Locate the cell with the specified text and output its (X, Y) center coordinate. 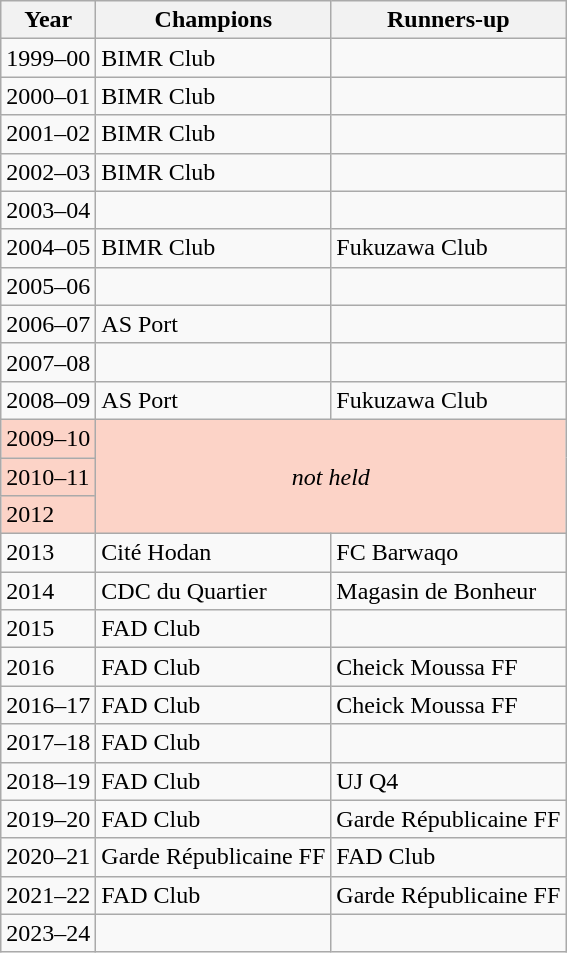
2007–08 (48, 362)
2020–21 (48, 857)
1999–00 (48, 58)
2001–02 (48, 134)
2013 (48, 553)
2004–05 (48, 248)
2003–04 (48, 210)
2017–18 (48, 743)
2021–22 (48, 895)
2010–11 (48, 477)
2008–09 (48, 400)
Year (48, 20)
Champions (214, 20)
Cité Hodan (214, 553)
Runners-up (448, 20)
2023–24 (48, 933)
2016–17 (48, 705)
2015 (48, 629)
not held (331, 476)
UJ Q4 (448, 781)
2000–01 (48, 96)
2016 (48, 667)
2002–03 (48, 172)
FC Barwaqo (448, 553)
2012 (48, 515)
2018–19 (48, 781)
2019–20 (48, 819)
2014 (48, 591)
2009–10 (48, 438)
2006–07 (48, 324)
Magasin de Bonheur (448, 591)
2005–06 (48, 286)
CDC du Quartier (214, 591)
